Extract the [x, y] coordinate from the center of the cell holding the provided text.  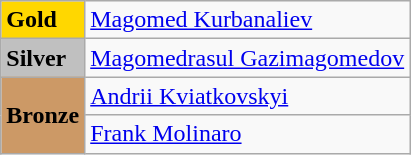
Andrii Kviatkovskyi [248, 96]
Bronze [43, 115]
Silver [43, 58]
Frank Molinaro [248, 134]
Gold [43, 20]
Magomedrasul Gazimagomedov [248, 58]
Magomed Kurbanaliev [248, 20]
